From the cell containing the given text, extract its center point as (X, Y) coordinate. 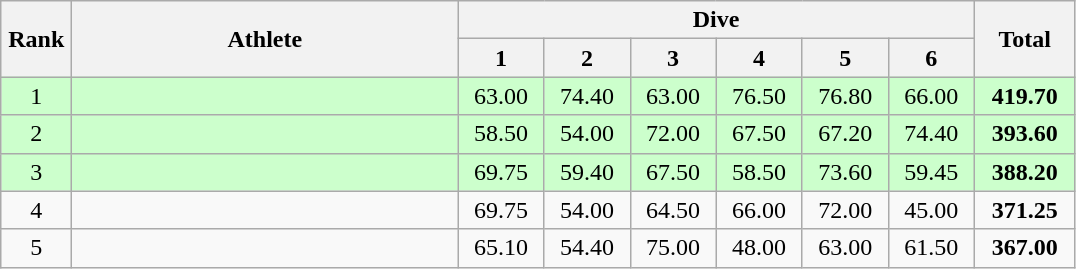
48.00 (759, 248)
388.20 (1024, 172)
Total (1024, 39)
59.45 (931, 172)
419.70 (1024, 96)
64.50 (673, 210)
76.50 (759, 96)
67.20 (845, 134)
Rank (36, 39)
367.00 (1024, 248)
6 (931, 58)
75.00 (673, 248)
45.00 (931, 210)
61.50 (931, 248)
76.80 (845, 96)
65.10 (501, 248)
73.60 (845, 172)
54.40 (587, 248)
Dive (716, 20)
371.25 (1024, 210)
59.40 (587, 172)
Athlete (265, 39)
393.60 (1024, 134)
